Identify which cell holds the provided text, then report its (x, y) central coordinate. 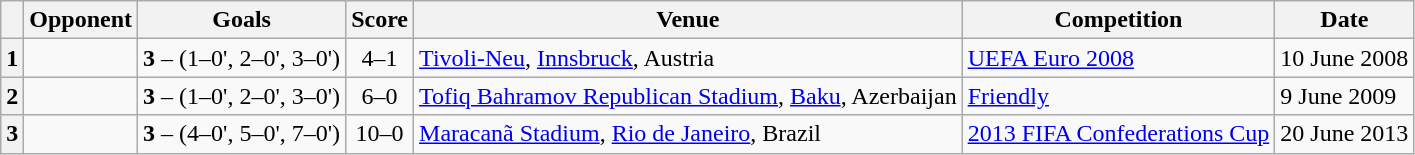
UEFA Euro 2008 (1118, 58)
2 (12, 96)
3 – (4–0', 5–0', 7–0') (242, 134)
10 June 2008 (1344, 58)
1 (12, 58)
4–1 (380, 58)
Competition (1118, 20)
9 June 2009 (1344, 96)
Tofiq Bahramov Republican Stadium, Baku, Azerbaijan (688, 96)
Venue (688, 20)
Goals (242, 20)
Friendly (1118, 96)
10–0 (380, 134)
2013 FIFA Confederations Cup (1118, 134)
6–0 (380, 96)
Tivoli-Neu, Innsbruck, Austria (688, 58)
Opponent (81, 20)
20 June 2013 (1344, 134)
Date (1344, 20)
Score (380, 20)
3 (12, 134)
Maracanã Stadium, Rio de Janeiro, Brazil (688, 134)
